Provide the (X, Y) coordinate of the cell's center where the given text is located.  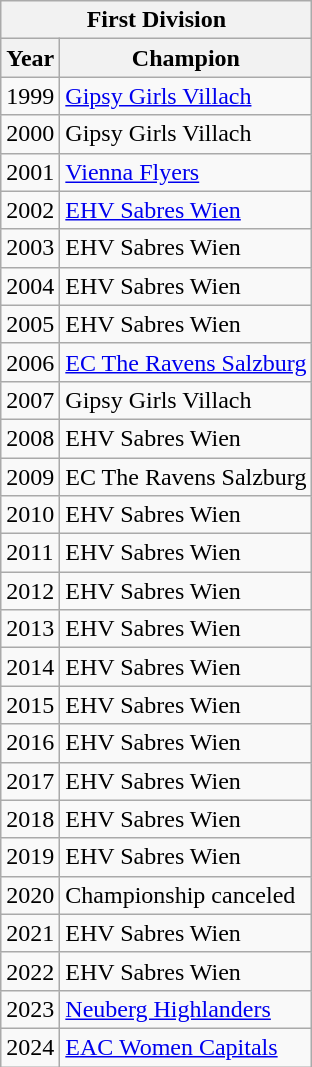
2000 (30, 134)
2022 (30, 971)
1999 (30, 96)
2012 (30, 591)
2015 (30, 705)
2011 (30, 553)
2004 (30, 286)
2023 (30, 1009)
2016 (30, 743)
2001 (30, 172)
2010 (30, 515)
2009 (30, 477)
2006 (30, 362)
2008 (30, 438)
2020 (30, 895)
2014 (30, 667)
EAC Women Capitals (186, 1047)
2003 (30, 248)
2018 (30, 819)
2007 (30, 400)
Champion (186, 58)
2013 (30, 629)
2019 (30, 857)
Vienna Flyers (186, 172)
2021 (30, 933)
First Division (156, 20)
2002 (30, 210)
2024 (30, 1047)
Year (30, 58)
2017 (30, 781)
Championship canceled (186, 895)
Neuberg Highlanders (186, 1009)
2005 (30, 324)
